Return [x, y] of the center of cell containing provided text 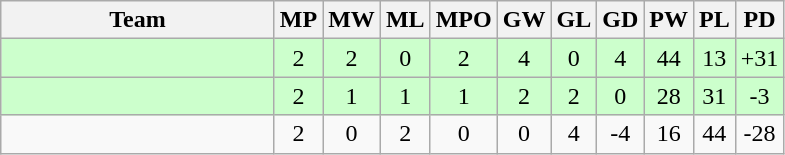
MPO [464, 20]
31 [714, 96]
-28 [760, 134]
-3 [760, 96]
PD [760, 20]
+31 [760, 58]
ML [405, 20]
PL [714, 20]
16 [669, 134]
GL [574, 20]
-4 [620, 134]
MW [352, 20]
MP [298, 20]
GD [620, 20]
GW [524, 20]
PW [669, 20]
28 [669, 96]
13 [714, 58]
Team [138, 20]
